Return (x, y) of the center of cell containing provided text 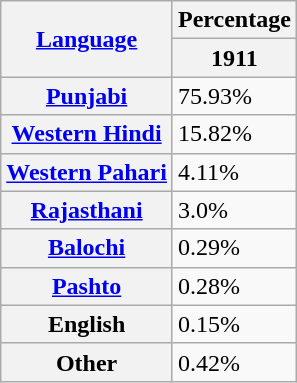
English (87, 324)
Other (87, 362)
0.15% (234, 324)
15.82% (234, 134)
Rajasthani (87, 210)
0.28% (234, 286)
0.42% (234, 362)
Pashto (87, 286)
1911 (234, 58)
3.0% (234, 210)
0.29% (234, 248)
Language (87, 39)
Percentage (234, 20)
Balochi (87, 248)
75.93% (234, 96)
4.11% (234, 172)
Punjabi (87, 96)
Western Hindi (87, 134)
Western Pahari (87, 172)
